Pinpoint the cell where the given text exists, returning its (x, y) midpoint coordinate. 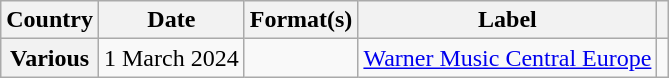
Warner Music Central Europe (508, 58)
Country (50, 20)
Date (171, 20)
Various (50, 58)
1 March 2024 (171, 58)
Format(s) (301, 20)
Label (508, 20)
